Find where the given text appears and provide that cell's center as [X, Y] coordinate. 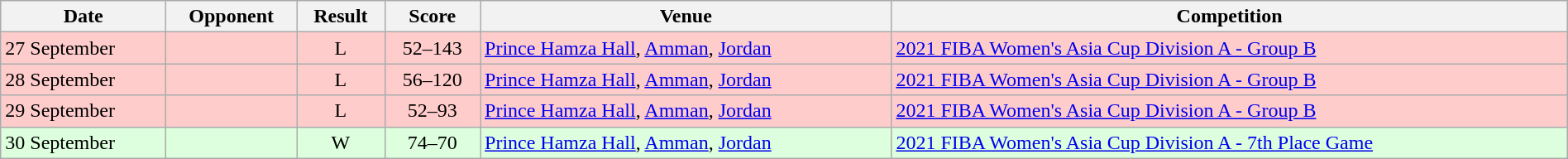
52–143 [433, 48]
Score [433, 17]
Venue [686, 17]
Date [84, 17]
30 September [84, 142]
56–120 [433, 79]
27 September [84, 48]
74–70 [433, 142]
28 September [84, 79]
W [341, 142]
52–93 [433, 111]
Competition [1229, 17]
29 September [84, 111]
2021 FIBA Women's Asia Cup Division A - 7th Place Game [1229, 142]
Opponent [232, 17]
Result [341, 17]
